Pinpoint the cell where the given text exists, returning its [X, Y] midpoint coordinate. 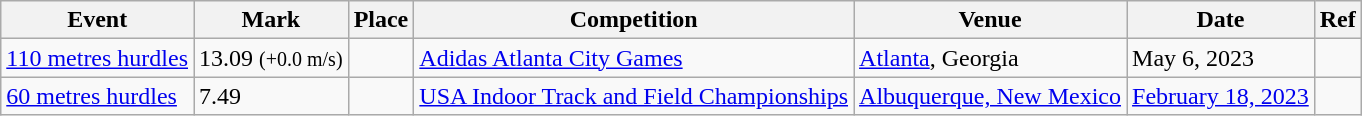
Date [1221, 20]
7.49 [272, 96]
Event [98, 20]
Ref [1338, 20]
Adidas Atlanta City Games [634, 58]
Atlanta, Georgia [990, 58]
13.09 (+0.0 m/s) [272, 58]
May 6, 2023 [1221, 58]
February 18, 2023 [1221, 96]
Albuquerque, New Mexico [990, 96]
Mark [272, 20]
60 metres hurdles [98, 96]
Place [381, 20]
USA Indoor Track and Field Championships [634, 96]
110 metres hurdles [98, 58]
Venue [990, 20]
Competition [634, 20]
